Locate the cell with the specified text and output its [X, Y] center coordinate. 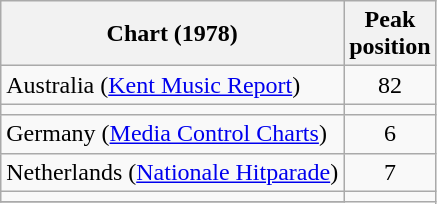
Germany (Media Control Charts) [172, 134]
6 [390, 134]
Netherlands (Nationale Hitparade) [172, 172]
7 [390, 172]
Peakposition [390, 34]
Chart (1978) [172, 34]
82 [390, 85]
Australia (Kent Music Report) [172, 85]
